Return [X, Y] of the center of cell containing provided text 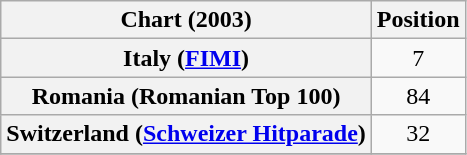
Switzerland (Schweizer Hitparade) [186, 134]
Position [418, 20]
Chart (2003) [186, 20]
7 [418, 58]
Italy (FIMI) [186, 58]
32 [418, 134]
Romania (Romanian Top 100) [186, 96]
84 [418, 96]
